Pinpoint the cell where the given text exists, returning its [x, y] midpoint coordinate. 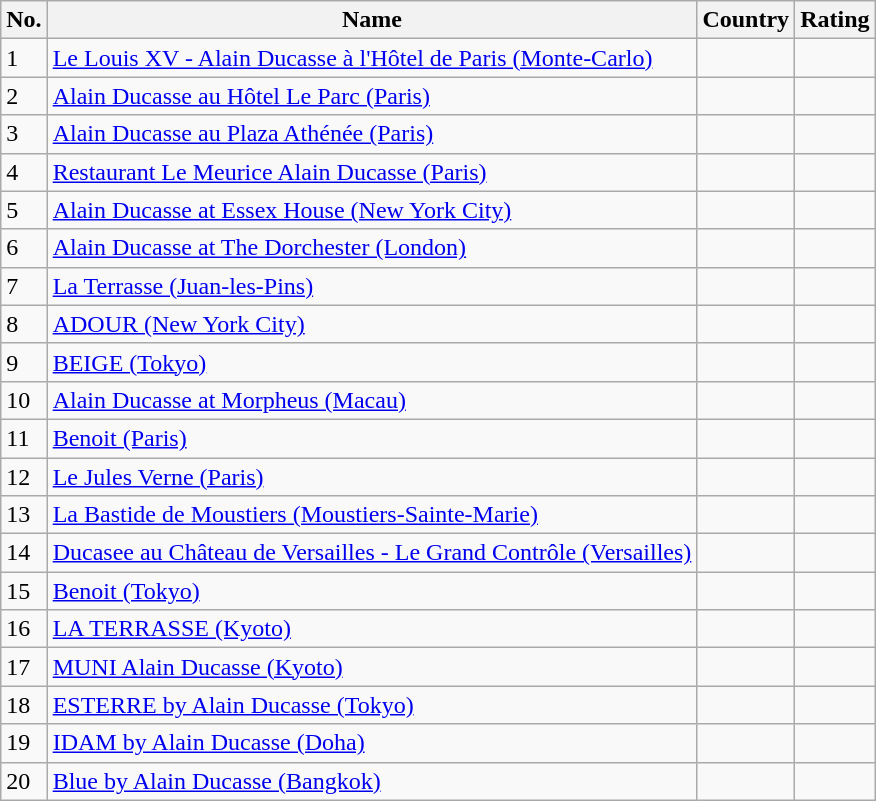
15 [24, 591]
Blue by Alain Ducasse (Bangkok) [372, 781]
Alain Ducasse au Hôtel Le Parc (Paris) [372, 96]
La Terrasse (Juan-les-Pins) [372, 286]
No. [24, 20]
7 [24, 286]
IDAM by Alain Ducasse (Doha) [372, 743]
Alain Ducasse at Morpheus (Macau) [372, 400]
LA TERRASSE (Kyoto) [372, 629]
17 [24, 667]
Alain Ducasse at The Dorchester (London) [372, 248]
Alain Ducasse au Plaza Athénée (Paris) [372, 134]
Restaurant Le Meurice Alain Ducasse (Paris) [372, 172]
Le Louis XV - Alain Ducasse à l'Hôtel de Paris (Monte-Carlo) [372, 58]
Ducasee au Château de Versailles - Le Grand Contrôle (Versailles) [372, 553]
ESTERRE by Alain Ducasse (Tokyo) [372, 705]
12 [24, 477]
13 [24, 515]
Benoit (Paris) [372, 438]
20 [24, 781]
11 [24, 438]
Rating [835, 20]
10 [24, 400]
1 [24, 58]
2 [24, 96]
18 [24, 705]
19 [24, 743]
Country [746, 20]
16 [24, 629]
5 [24, 210]
Alain Ducasse at Essex House (New York City) [372, 210]
La Bastide de Moustiers (Moustiers-Sainte-Marie) [372, 515]
8 [24, 324]
14 [24, 553]
Name [372, 20]
9 [24, 362]
MUNI Alain Ducasse (Kyoto) [372, 667]
4 [24, 172]
3 [24, 134]
Le Jules Verne (Paris) [372, 477]
ADOUR (New York City) [372, 324]
6 [24, 248]
BEIGE (Tokyo) [372, 362]
Benoit (Tokyo) [372, 591]
